Return [x, y] of the center of cell containing provided text 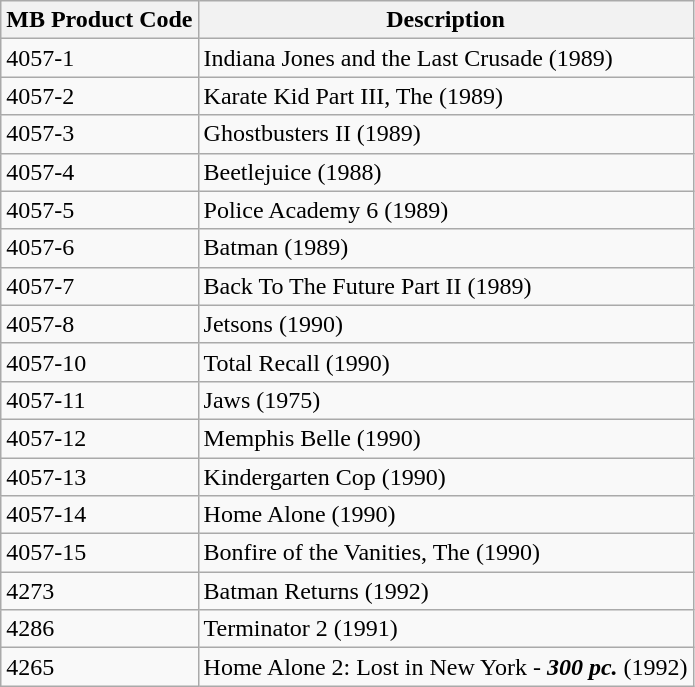
Batman (1989) [446, 248]
4057-11 [100, 400]
Jaws (1975) [446, 400]
4057-12 [100, 438]
4286 [100, 629]
4057-8 [100, 324]
4057-6 [100, 248]
Beetlejuice (1988) [446, 172]
4057-2 [100, 96]
4057-3 [100, 134]
4057-4 [100, 172]
Indiana Jones and the Last Crusade (1989) [446, 58]
Karate Kid Part III, The (1989) [446, 96]
Description [446, 20]
Batman Returns (1992) [446, 591]
Back To The Future Part II (1989) [446, 286]
Kindergarten Cop (1990) [446, 477]
Home Alone (1990) [446, 515]
Jetsons (1990) [446, 324]
4057-14 [100, 515]
4265 [100, 667]
4057-13 [100, 477]
Police Academy 6 (1989) [446, 210]
Total Recall (1990) [446, 362]
4057-1 [100, 58]
4057-5 [100, 210]
Ghostbusters II (1989) [446, 134]
Home Alone 2: Lost in New York - 300 pc. (1992) [446, 667]
Terminator 2 (1991) [446, 629]
4057-7 [100, 286]
4057-15 [100, 553]
MB Product Code [100, 20]
Bonfire of the Vanities, The (1990) [446, 553]
4273 [100, 591]
Memphis Belle (1990) [446, 438]
4057-10 [100, 362]
